Return [x, y] of the center of cell containing provided text 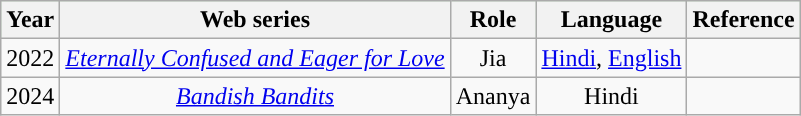
Reference [744, 20]
Web series [255, 20]
Eternally Confused and Eager for Love [255, 58]
2022 [30, 58]
Language [612, 20]
2024 [30, 96]
Hindi, English [612, 58]
Jia [493, 58]
Hindi [612, 96]
Bandish Bandits [255, 96]
Role [493, 20]
Year [30, 20]
Ananya [493, 96]
